Extract the [x, y] coordinate from the center of the cell holding the provided text.  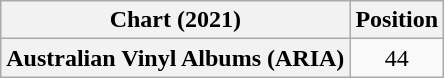
Chart (2021) [176, 20]
44 [397, 58]
Position [397, 20]
Australian Vinyl Albums (ARIA) [176, 58]
